Determine the [X, Y] coordinate at the center of the cell enclosing the given text.  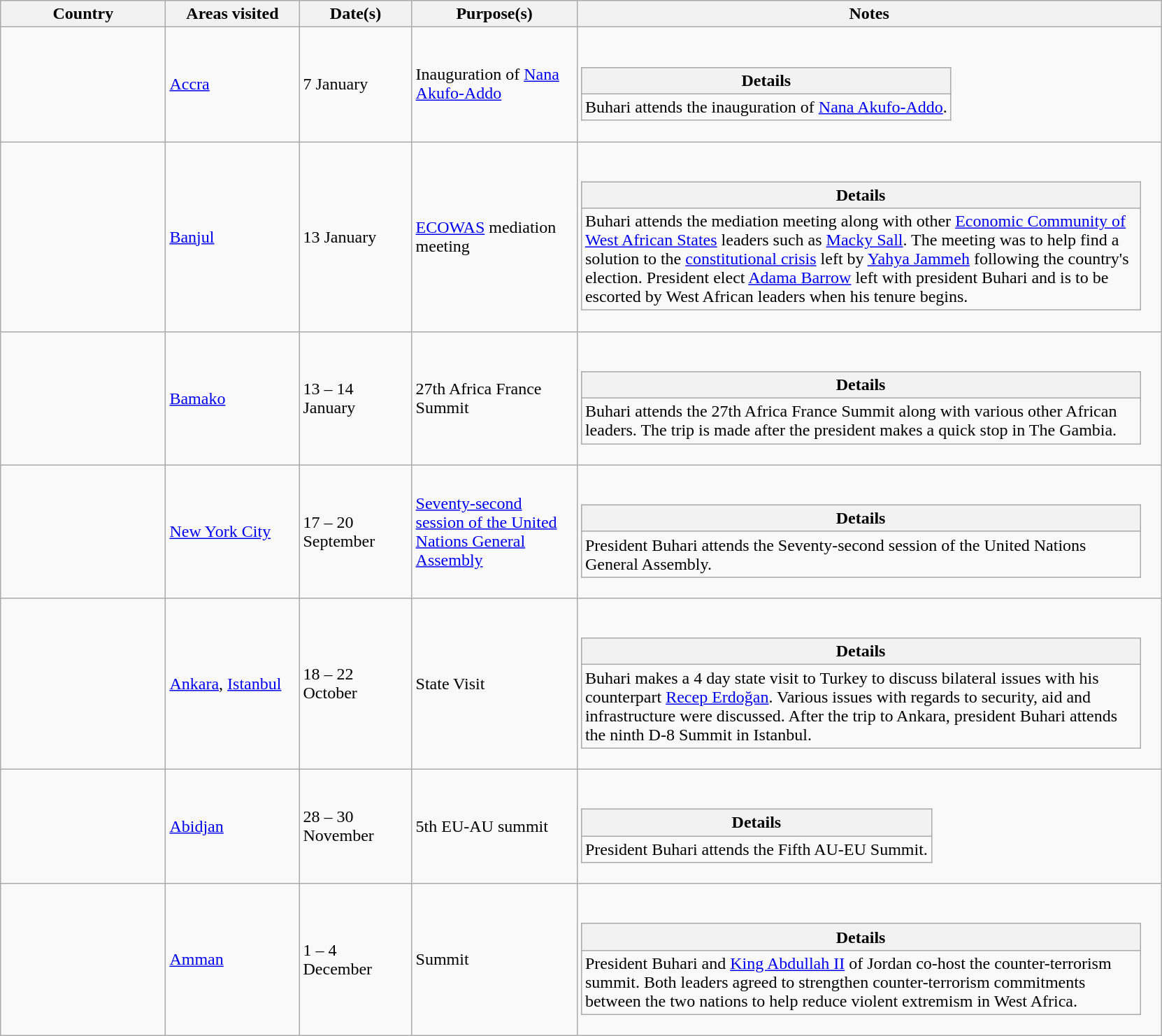
18 – 22 October [355, 684]
13 January [355, 236]
5th EU-AU summit [494, 826]
7 January [355, 85]
President Buhari attends the Fifth AU-EU Summit. [756, 849]
Bamako [232, 398]
28 – 30 November [355, 826]
Ankara, Istanbul [232, 684]
Amman [232, 960]
Purpose(s) [494, 14]
Details President Buhari attends the Fifth AU-EU Summit. [869, 826]
Details President Buhari attends the Seventy-second session of the United Nations General Assembly. [869, 531]
Areas visited [232, 14]
13 – 14 January [355, 398]
Summit [494, 960]
27th Africa France Summit [494, 398]
17 – 20 September [355, 531]
Seventy-second session of the United Nations General Assembly [494, 531]
Inauguration of Nana Akufo-Addo [494, 85]
New York City [232, 531]
Buhari attends the inauguration of Nana Akufo-Addo. [766, 107]
Accra [232, 85]
State Visit [494, 684]
Date(s) [355, 14]
Notes [869, 14]
Country [83, 14]
ECOWAS mediation meeting [494, 236]
Details Buhari attends the inauguration of Nana Akufo-Addo. [869, 85]
Banjul [232, 236]
President Buhari attends the Seventy-second session of the United Nations General Assembly. [861, 554]
1 – 4 December [355, 960]
Abidjan [232, 826]
